For the text-containing cell, return its midpoint in (x, y) coordinate format. 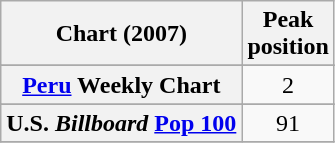
U.S. Billboard Pop 100 (122, 123)
Peru Weekly Chart (122, 85)
2 (288, 85)
Chart (2007) (122, 34)
91 (288, 123)
Peakposition (288, 34)
